Return [X, Y] of the center of cell containing provided text 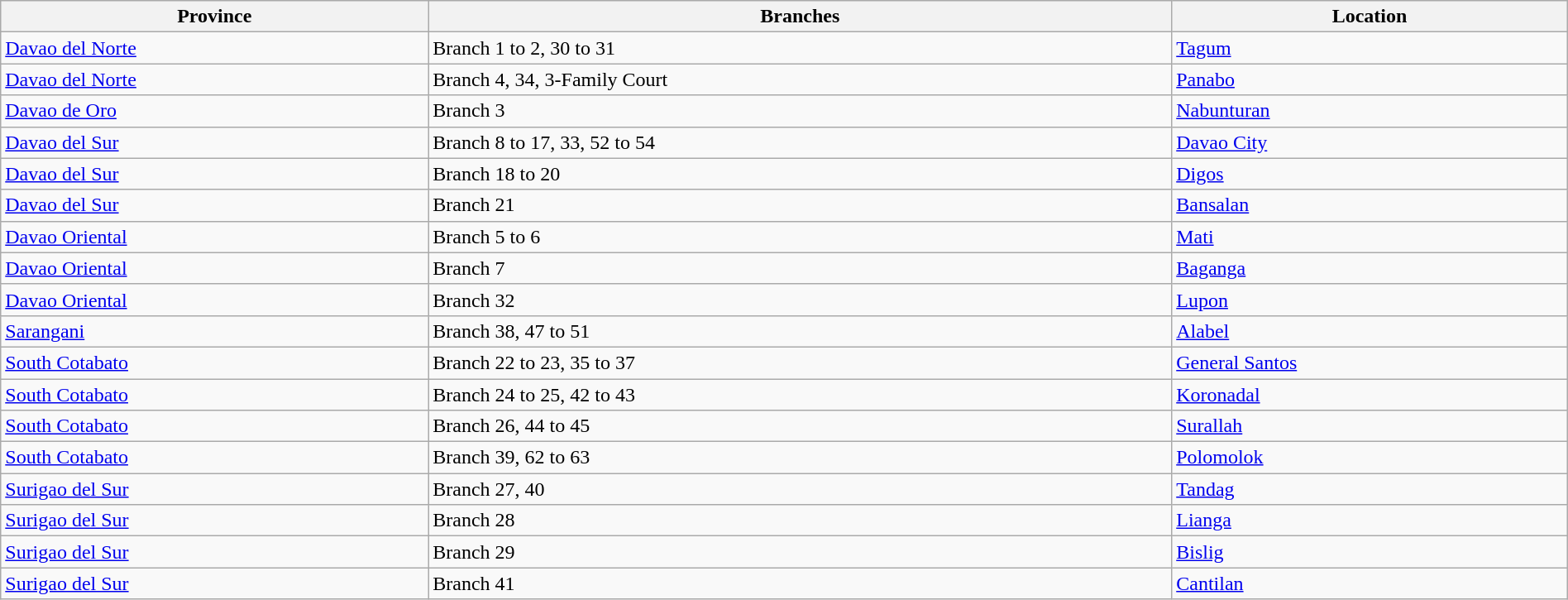
Digos [1370, 174]
Branch 21 [801, 205]
Davao City [1370, 142]
Branch 1 to 2, 30 to 31 [801, 48]
Mati [1370, 237]
Cantilan [1370, 583]
Branch 26, 44 to 45 [801, 426]
Branch 28 [801, 521]
Branch 29 [801, 552]
General Santos [1370, 362]
Lianga [1370, 521]
Province [215, 17]
Branch 4, 34, 3-Family Court [801, 79]
Nabunturan [1370, 111]
Branch 7 [801, 268]
Baganga [1370, 268]
Tagum [1370, 48]
Sarangani [215, 331]
Alabel [1370, 331]
Branch 22 to 23, 35 to 37 [801, 362]
Branch 24 to 25, 42 to 43 [801, 395]
Location [1370, 17]
Surallah [1370, 426]
Bislig [1370, 552]
Branch 39, 62 to 63 [801, 458]
Branch 38, 47 to 51 [801, 331]
Branch 41 [801, 583]
Davao de Oro [215, 111]
Branch 5 to 6 [801, 237]
Branch 18 to 20 [801, 174]
Bansalan [1370, 205]
Branch 32 [801, 300]
Panabo [1370, 79]
Polomolok [1370, 458]
Branches [801, 17]
Branch 3 [801, 111]
Branch 27, 40 [801, 489]
Lupon [1370, 300]
Branch 8 to 17, 33, 52 to 54 [801, 142]
Tandag [1370, 489]
Koronadal [1370, 395]
